Find where the given text appears and provide that cell's center as [x, y] coordinate. 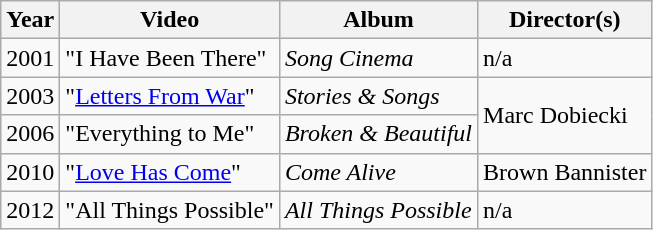
Album [378, 20]
"Love Has Come" [170, 172]
2006 [30, 134]
Stories & Songs [378, 96]
Marc Dobiecki [565, 115]
2012 [30, 210]
Song Cinema [378, 58]
Broken & Beautiful [378, 134]
All Things Possible [378, 210]
Come Alive [378, 172]
"Everything to Me" [170, 134]
"I Have Been There" [170, 58]
Year [30, 20]
Director(s) [565, 20]
2003 [30, 96]
"All Things Possible" [170, 210]
Brown Bannister [565, 172]
Video [170, 20]
"Letters From War" [170, 96]
2001 [30, 58]
2010 [30, 172]
